Locate the cell with the specified text and output its (x, y) center coordinate. 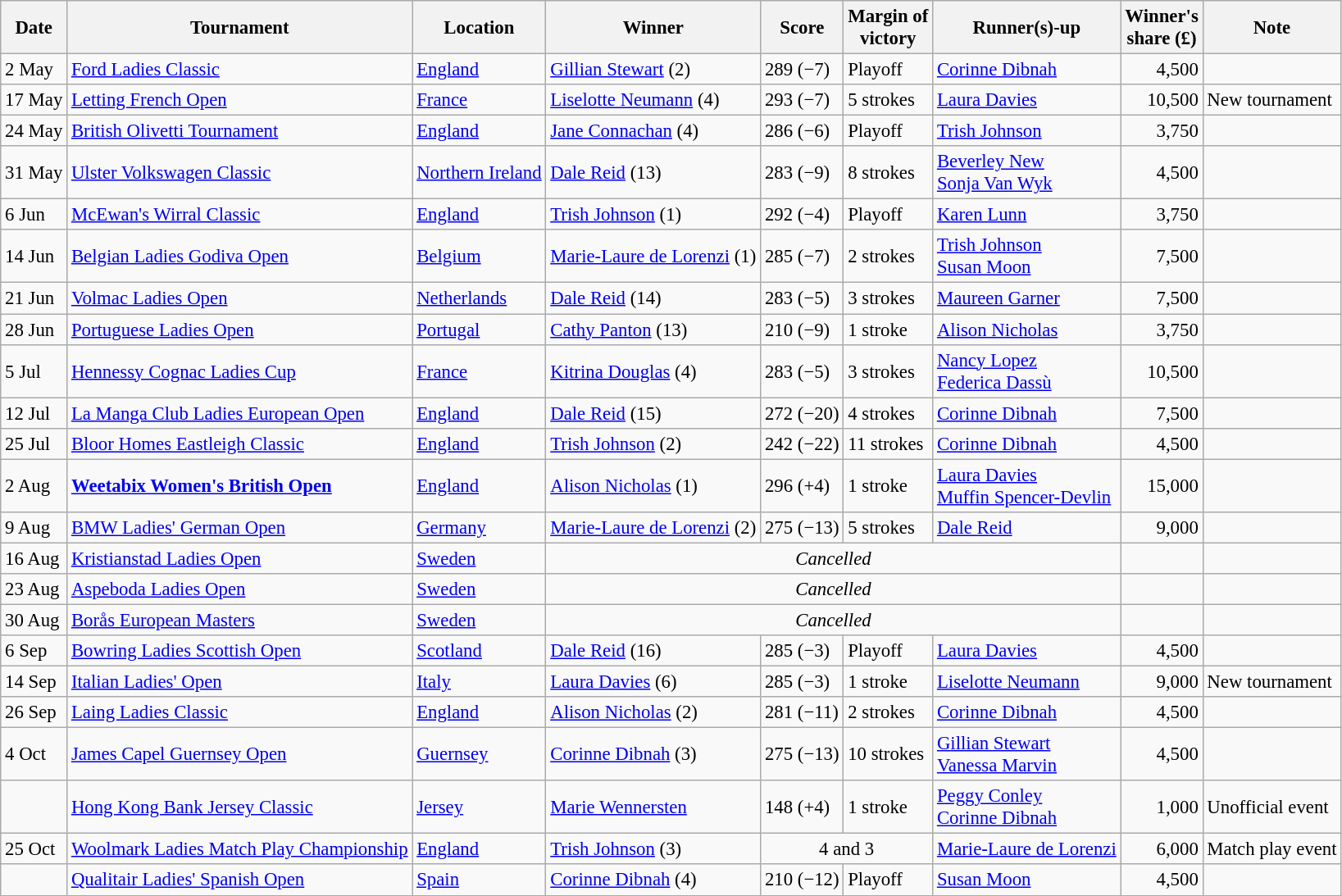
Trish Johnson (3) (653, 849)
24 May (34, 131)
Dale Reid (14) (653, 298)
8 strokes (889, 172)
Netherlands (479, 298)
Nancy Lopez Federica Dassù (1026, 371)
Volmac Ladies Open (239, 298)
Match play event (1272, 849)
Liselotte Neumann (1026, 682)
Cathy Panton (13) (653, 330)
23 Aug (34, 589)
5 Jul (34, 371)
Kristianstad Ladies Open (239, 558)
Alison Nicholas (1026, 330)
Marie-Laure de Lorenzi (1026, 849)
4 strokes (889, 413)
Italy (479, 682)
British Olivetti Tournament (239, 131)
15,000 (1162, 485)
Dale Reid (1026, 528)
Tournament (239, 28)
9 Aug (34, 528)
Spain (479, 880)
285 (−7) (802, 256)
Qualitair Ladies' Spanish Open (239, 880)
Unofficial event (1272, 807)
Liselotte Neumann (4) (653, 100)
Ulster Volkswagen Classic (239, 172)
Laura Davies (6) (653, 682)
Bowring Ladies Scottish Open (239, 651)
28 Jun (34, 330)
272 (−20) (802, 413)
Corinne Dibnah (4) (653, 880)
Dale Reid (13) (653, 172)
6,000 (1162, 849)
11 strokes (889, 443)
Guernsey (479, 754)
242 (−22) (802, 443)
Dale Reid (16) (653, 651)
Jane Connachan (4) (653, 131)
Letting French Open (239, 100)
Trish Johnson (1) (653, 215)
17 May (34, 100)
Marie-Laure de Lorenzi (2) (653, 528)
14 Sep (34, 682)
6 Jun (34, 215)
Jersey (479, 807)
210 (−12) (802, 880)
283 (−9) (802, 172)
Trish Johnson (1026, 131)
281 (−11) (802, 712)
296 (+4) (802, 485)
Gillian Stewart Vanessa Marvin (1026, 754)
Borås European Masters (239, 620)
286 (−6) (802, 131)
12 Jul (34, 413)
4 Oct (34, 754)
Dale Reid (15) (653, 413)
2 May (34, 70)
Winner (653, 28)
Bloor Homes Eastleigh Classic (239, 443)
293 (−7) (802, 100)
14 Jun (34, 256)
30 Aug (34, 620)
6 Sep (34, 651)
La Manga Club Ladies European Open (239, 413)
Aspeboda Ladies Open (239, 589)
Woolmark Ladies Match Play Championship (239, 849)
Peggy Conley Corinne Dibnah (1026, 807)
Portugal (479, 330)
Note (1272, 28)
1,000 (1162, 807)
16 Aug (34, 558)
Susan Moon (1026, 880)
Corinne Dibnah (3) (653, 754)
25 Oct (34, 849)
Alison Nicholas (1) (653, 485)
Trish Johnson Susan Moon (1026, 256)
Marie-Laure de Lorenzi (1) (653, 256)
210 (−9) (802, 330)
Winner'sshare (£) (1162, 28)
Laing Ladies Classic (239, 712)
26 Sep (34, 712)
289 (−7) (802, 70)
Germany (479, 528)
Ford Ladies Classic (239, 70)
4 and 3 (847, 849)
Italian Ladies' Open (239, 682)
Laura Davies Muffin Spencer-Devlin (1026, 485)
Karen Lunn (1026, 215)
Marie Wennersten (653, 807)
Score (802, 28)
Belgian Ladies Godiva Open (239, 256)
292 (−4) (802, 215)
Northern Ireland (479, 172)
McEwan's Wirral Classic (239, 215)
Hennessy Cognac Ladies Cup (239, 371)
Hong Kong Bank Jersey Classic (239, 807)
Gillian Stewart (2) (653, 70)
Belgium (479, 256)
2 Aug (34, 485)
Portuguese Ladies Open (239, 330)
21 Jun (34, 298)
Trish Johnson (2) (653, 443)
Location (479, 28)
Runner(s)-up (1026, 28)
25 Jul (34, 443)
Kitrina Douglas (4) (653, 371)
Date (34, 28)
James Capel Guernsey Open (239, 754)
Maureen Garner (1026, 298)
Weetabix Women's British Open (239, 485)
Alison Nicholas (2) (653, 712)
BMW Ladies' German Open (239, 528)
31 May (34, 172)
Scotland (479, 651)
148 (+4) (802, 807)
10 strokes (889, 754)
Margin ofvictory (889, 28)
Beverley New Sonja Van Wyk (1026, 172)
